Output the [x, y] coordinate of the center of the cell containing the given text.  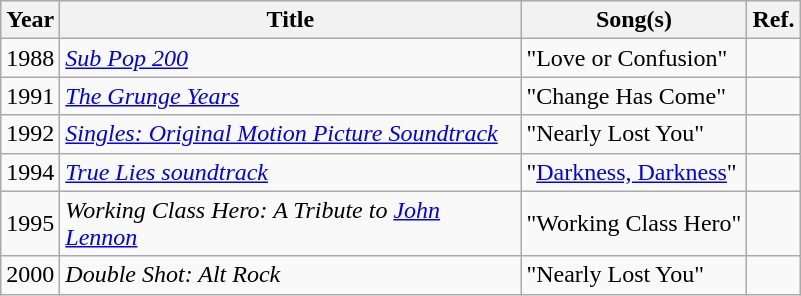
1991 [30, 96]
1994 [30, 172]
"Love or Confusion" [634, 58]
1992 [30, 134]
True Lies soundtrack [290, 172]
Song(s) [634, 20]
"Darkness, Darkness" [634, 172]
"Working Class Hero" [634, 224]
Title [290, 20]
1988 [30, 58]
Working Class Hero: A Tribute to John Lennon [290, 224]
"Change Has Come" [634, 96]
Year [30, 20]
Ref. [774, 20]
The Grunge Years [290, 96]
Sub Pop 200 [290, 58]
Singles: Original Motion Picture Soundtrack [290, 134]
Double Shot: Alt Rock [290, 275]
1995 [30, 224]
2000 [30, 275]
